Detect which cell encompasses the target text, then output its [X, Y] center coordinate. 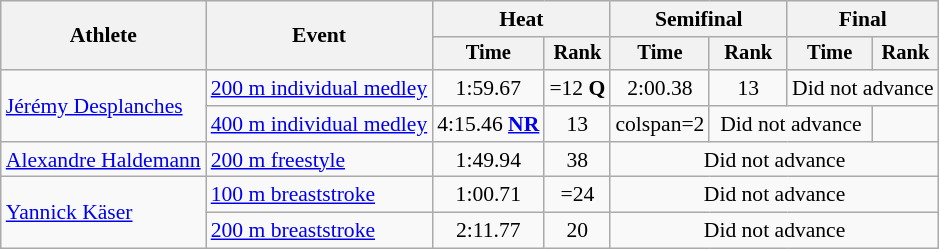
100 m breaststroke [320, 195]
200 m individual medley [320, 88]
=12 Q [577, 88]
1:00.71 [488, 195]
20 [577, 231]
38 [577, 160]
200 m freestyle [320, 160]
1:59.67 [488, 88]
Heat [521, 19]
4:15.46 NR [488, 124]
1:49.94 [488, 160]
Jérémy Desplanches [104, 106]
Final [863, 19]
Semifinal [698, 19]
2:00.38 [660, 88]
2:11.77 [488, 231]
colspan=2 [660, 124]
400 m individual medley [320, 124]
Yannick Käser [104, 212]
Athlete [104, 36]
Event [320, 36]
Alexandre Haldemann [104, 160]
200 m breaststroke [320, 231]
=24 [577, 195]
